Scan for the cell matching the given text and deliver its (x, y) coordinate at center. 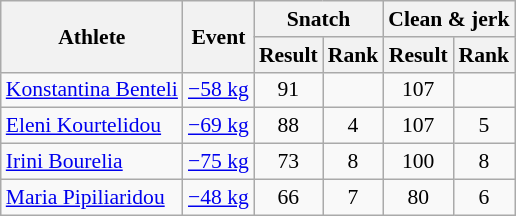
4 (354, 126)
Event (218, 36)
5 (484, 126)
91 (288, 90)
66 (288, 197)
Athlete (92, 36)
−75 kg (218, 162)
−48 kg (218, 197)
Eleni Kourtelidou (92, 126)
Konstantina Benteli (92, 90)
80 (418, 197)
Clean & jerk (448, 19)
88 (288, 126)
Snatch (318, 19)
73 (288, 162)
−58 kg (218, 90)
Irini Bourelia (92, 162)
−69 kg (218, 126)
100 (418, 162)
7 (354, 197)
6 (484, 197)
Maria Pipiliaridou (92, 197)
